Locate the cell with the specified text and output its [x, y] center coordinate. 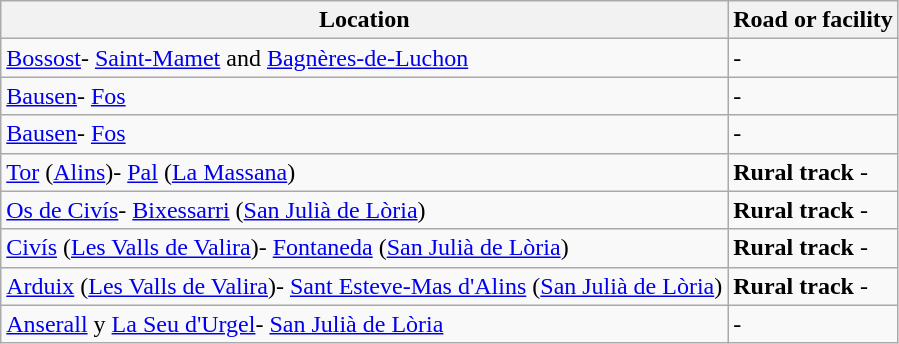
Os de Civís- Bixessarri (San Julià de Lòria) [364, 210]
Tor (Alins)- Pal (La Massana) [364, 172]
Arduix (Les Valls de Valira)- Sant Esteve-Mas d'Alins (San Julià de Lòria) [364, 286]
Anserall y La Seu d'Urgel- San Julià de Lòria [364, 324]
Location [364, 20]
Civís (Les Valls de Valira)- Fontaneda (San Julià de Lòria) [364, 248]
Road or facility [814, 20]
Bossost- Saint-Mamet and Bagnères-de-Luchon [364, 58]
